Pinpoint the cell where the given text exists, returning its [X, Y] midpoint coordinate. 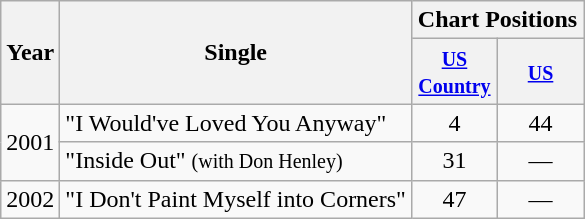
31 [454, 161]
4 [454, 123]
47 [454, 199]
Single [236, 52]
US Country [454, 72]
2001 [30, 142]
US [541, 72]
"I Don't Paint Myself into Corners" [236, 199]
44 [541, 123]
Chart Positions [497, 20]
"Inside Out" (with Don Henley) [236, 161]
"I Would've Loved You Anyway" [236, 123]
2002 [30, 199]
Year [30, 52]
